Provide the [x, y] coordinate of the cell's center where the given text is located.  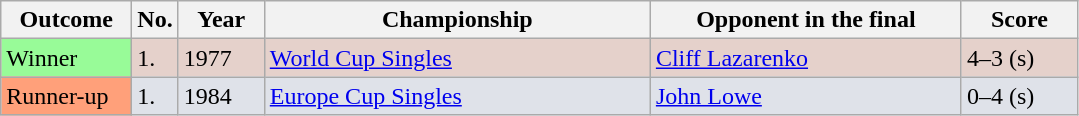
0–4 (s) [1019, 96]
Opponent in the final [806, 20]
4–3 (s) [1019, 58]
Championship [457, 20]
Cliff Lazarenko [806, 58]
1984 [221, 96]
Outcome [66, 20]
Winner [66, 58]
Score [1019, 20]
Runner-up [66, 96]
World Cup Singles [457, 58]
1977 [221, 58]
Europe Cup Singles [457, 96]
No. [155, 20]
John Lowe [806, 96]
Year [221, 20]
